Locate the cell with the specified text and output its (x, y) center coordinate. 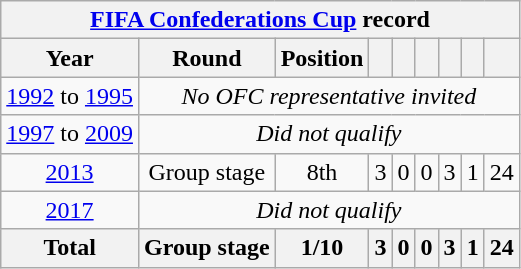
FIFA Confederations Cup record (260, 20)
2013 (70, 172)
No OFC representative invited (328, 96)
Position (322, 58)
1/10 (322, 248)
2017 (70, 210)
Total (70, 248)
1997 to 2009 (70, 134)
1992 to 1995 (70, 96)
Year (70, 58)
Round (206, 58)
8th (322, 172)
